Identify which cell holds the provided text, then report its (X, Y) central coordinate. 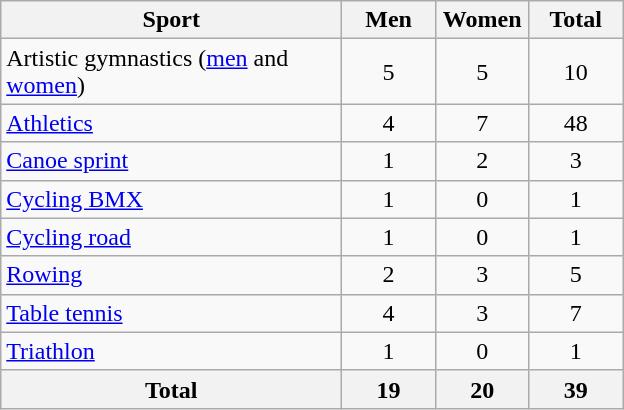
19 (389, 389)
10 (576, 72)
Table tennis (172, 313)
Cycling road (172, 237)
Rowing (172, 275)
Women (482, 20)
39 (576, 389)
Athletics (172, 123)
Men (389, 20)
Artistic gymnastics (men and women) (172, 72)
Cycling BMX (172, 199)
Triathlon (172, 351)
Canoe sprint (172, 161)
48 (576, 123)
20 (482, 389)
Sport (172, 20)
